Determine the [x, y] coordinate at the center of the cell enclosing the given text.  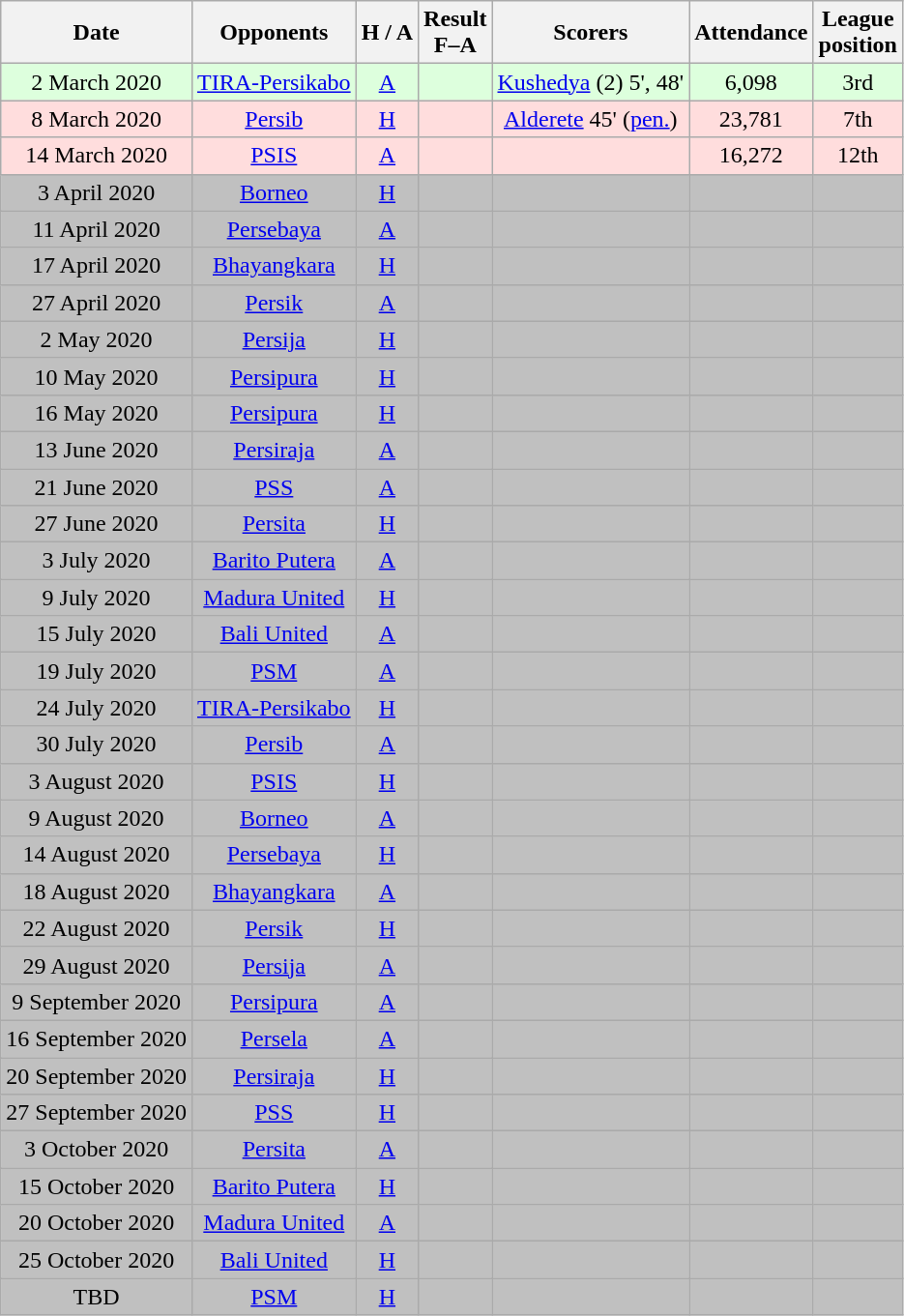
27 April 2020 [97, 303]
8 March 2020 [97, 119]
10 May 2020 [97, 376]
H / A [387, 33]
16 September 2020 [97, 1038]
2 May 2020 [97, 339]
6,098 [751, 82]
3 July 2020 [97, 561]
Alderete 45' (pen.) [591, 119]
Leagueposition [858, 33]
3 August 2020 [97, 781]
3 April 2020 [97, 192]
27 June 2020 [97, 524]
20 October 2020 [97, 1223]
14 March 2020 [97, 156]
16 May 2020 [97, 413]
TBD [97, 1297]
18 August 2020 [97, 892]
17 April 2020 [97, 266]
30 July 2020 [97, 745]
19 July 2020 [97, 671]
11 April 2020 [97, 229]
9 July 2020 [97, 598]
13 June 2020 [97, 450]
Persela [274, 1038]
27 September 2020 [97, 1113]
20 September 2020 [97, 1076]
Date [97, 33]
3 October 2020 [97, 1150]
15 October 2020 [97, 1186]
Opponents [274, 33]
9 September 2020 [97, 1002]
9 August 2020 [97, 818]
Kushedya (2) 5', 48' [591, 82]
15 July 2020 [97, 634]
24 July 2020 [97, 708]
3rd [858, 82]
21 June 2020 [97, 486]
Scorers [591, 33]
25 October 2020 [97, 1260]
16,272 [751, 156]
ResultF–A [455, 33]
29 August 2020 [97, 965]
22 August 2020 [97, 928]
12th [858, 156]
7th [858, 119]
14 August 2020 [97, 855]
2 March 2020 [97, 82]
Attendance [751, 33]
23,781 [751, 119]
